Return the (X, Y) coordinate for the center point of the cell that contains the specified text.  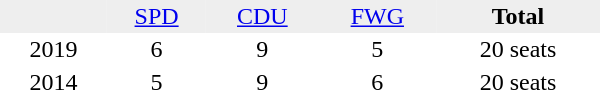
Total (518, 16)
CDU (262, 16)
FWG (377, 16)
6 (156, 50)
20 seats (518, 50)
SPD (156, 16)
5 (377, 50)
9 (262, 50)
2019 (54, 50)
